Locate the cell with the specified text and output its (x, y) center coordinate. 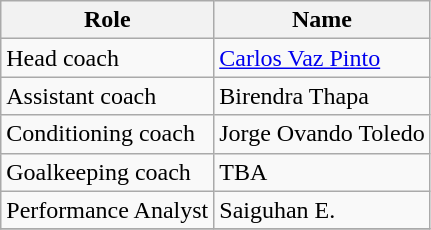
Conditioning coach (108, 134)
TBA (322, 172)
Saiguhan E. (322, 210)
Performance Analyst (108, 210)
Role (108, 20)
Goalkeeping coach (108, 172)
Head coach (108, 58)
Birendra Thapa (322, 96)
Name (322, 20)
Assistant coach (108, 96)
Carlos Vaz Pinto (322, 58)
Jorge Ovando Toledo (322, 134)
